Detect which cell encompasses the target text, then output its [x, y] center coordinate. 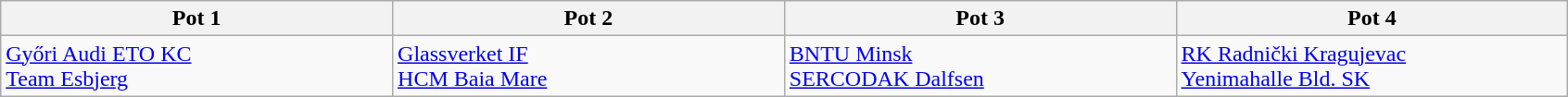
Pot 4 [1372, 18]
Pot 1 [196, 18]
Győri Audi ETO KC Team Esbjerg [196, 67]
Glassverket IF HCM Baia Mare [589, 67]
Pot 2 [589, 18]
Pot 3 [980, 18]
RK Radnički Kragujevac Yenimahalle Bld. SK [1372, 67]
BNTU Minsk SERCODAK Dalfsen [980, 67]
